Search for the cell housing the specified text and yield its (x, y) center coordinate. 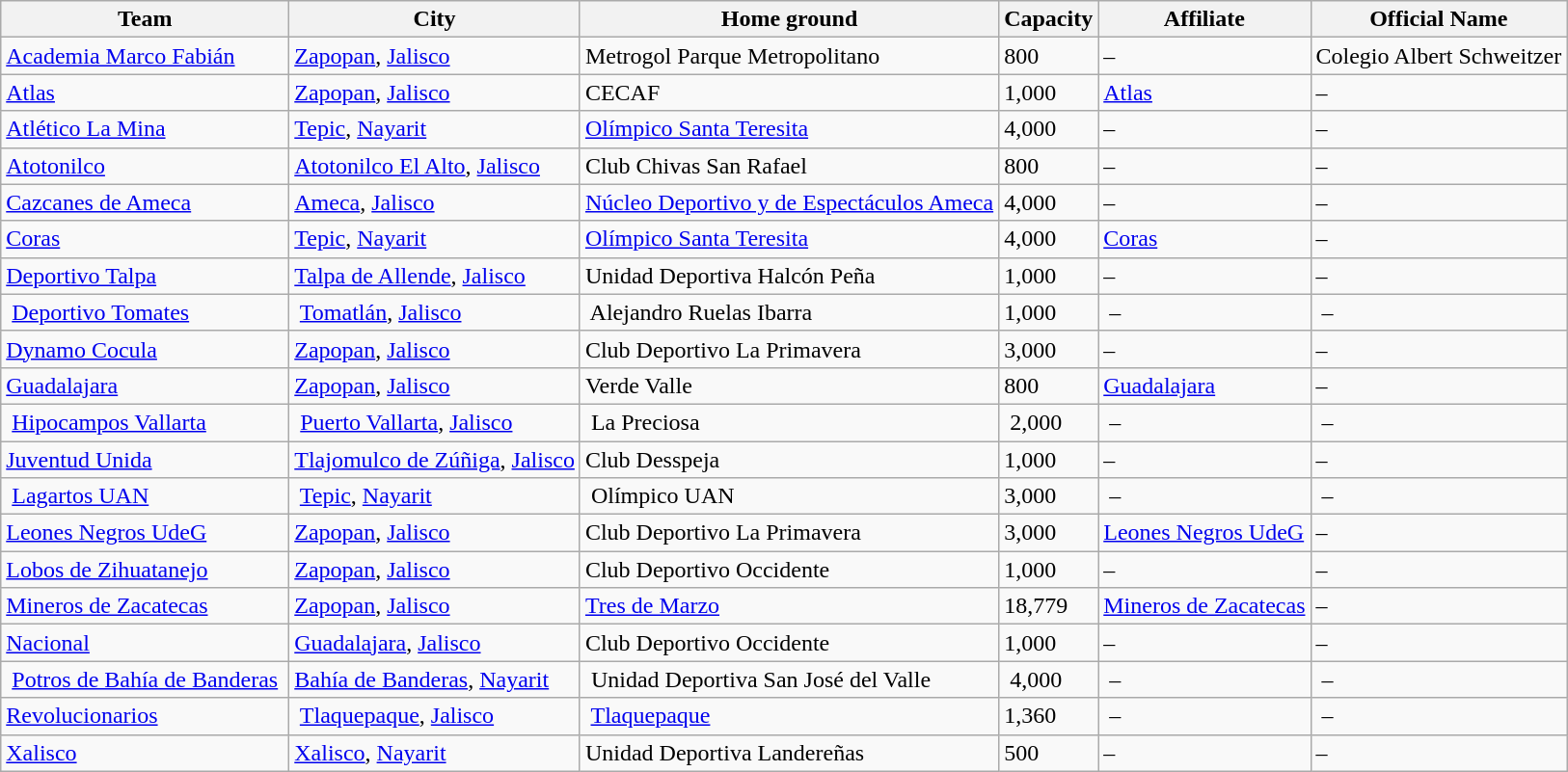
Tres de Marzo (789, 606)
Club Chivas San Rafael (789, 166)
Tlaquepaque, Jalisco (435, 716)
Tomatlán, Jalisco (435, 312)
Deportivo Tomates (145, 312)
Affiliate (1204, 19)
18,779 (1049, 606)
Colegio Albert Schweitzer (1439, 56)
Atotonilco El Alto, Jalisco (435, 166)
Deportivo Talpa (145, 276)
Puerto Vallarta, Jalisco (435, 422)
Tlajomulco de Zúñiga, Jalisco (435, 460)
Metrogol Parque Metropolitano (789, 56)
Xalisco, Nayarit (435, 753)
Dynamo Cocula (145, 349)
Team (145, 19)
Alejandro Ruelas Ibarra (789, 312)
Ameca, Jalisco (435, 202)
1,360 (1049, 716)
Academia Marco Fabián (145, 56)
Tlaquepaque (789, 716)
Atotonilco (145, 166)
2,000 (1049, 422)
500 (1049, 753)
Atlético La Mina (145, 129)
Núcleo Deportivo y de Espectáculos Ameca (789, 202)
Revolucionarios (145, 716)
Lobos de Zihuatanejo (145, 570)
CECAF (789, 93)
Bahía de Banderas, Nayarit (435, 679)
Juventud Unida (145, 460)
Capacity (1049, 19)
Verde Valle (789, 386)
Cazcanes de Ameca (145, 202)
Club Desspeja (789, 460)
Lagartos UAN (145, 496)
Unidad Deportiva San José del Valle (789, 679)
Xalisco (145, 753)
Hipocampos Vallarta (145, 422)
La Preciosa (789, 422)
Talpa de Allende, Jalisco (435, 276)
Potros de Bahía de Banderas (145, 679)
Official Name (1439, 19)
Unidad Deportiva Landereñas (789, 753)
Guadalajara, Jalisco (435, 643)
Nacional (145, 643)
Olímpico UAN (789, 496)
Unidad Deportiva Halcón Peña (789, 276)
City (435, 19)
Home ground (789, 19)
